Extract the [X, Y] coordinate from the center of the cell holding the provided text.  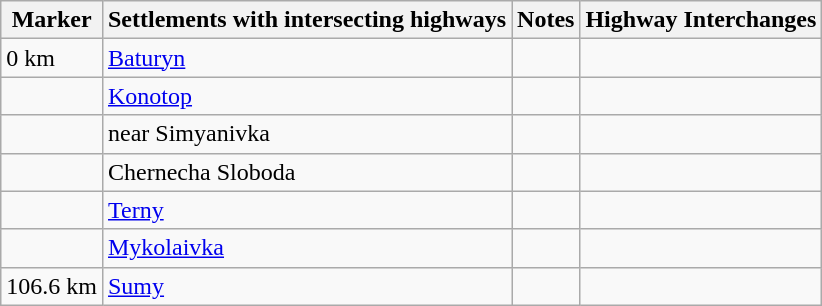
Mykolaivka [306, 248]
Baturyn [306, 58]
near Simyanivka [306, 134]
Terny [306, 210]
Marker [52, 20]
Chernecha Sloboda [306, 172]
Sumy [306, 286]
106.6 km [52, 286]
Highway Interchanges [701, 20]
Notes [546, 20]
Settlements with intersecting highways [306, 20]
Konotop [306, 96]
0 km [52, 58]
